Detect which cell encompasses the target text, then output its (X, Y) center coordinate. 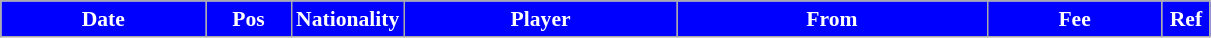
Ref (1186, 19)
Fee (1074, 19)
Nationality (348, 19)
Pos (248, 19)
Date (104, 19)
Player (540, 19)
From (832, 19)
